For the text-containing cell, return its midpoint in (x, y) coordinate format. 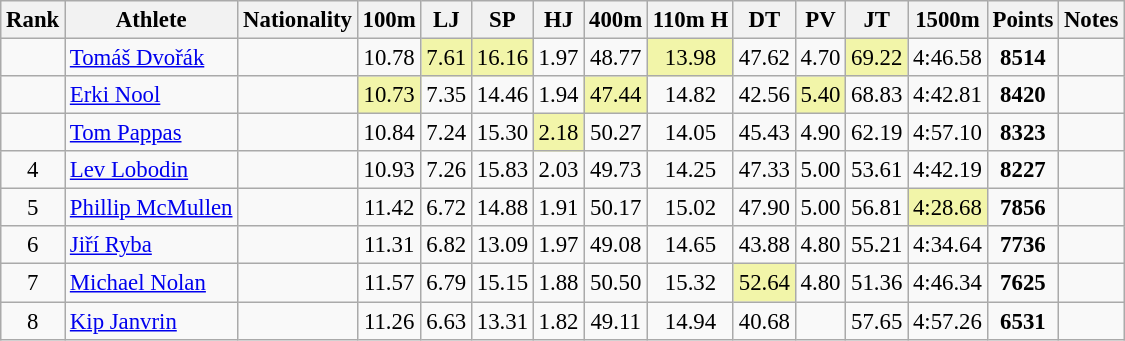
4.90 (820, 133)
DT (764, 20)
15.32 (691, 283)
LJ (446, 20)
45.43 (764, 133)
4:42.81 (948, 95)
15.02 (691, 208)
14.82 (691, 95)
11.31 (389, 245)
4:28.68 (948, 208)
4:42.19 (948, 170)
Jiří Ryba (152, 245)
Nationality (298, 20)
400m (616, 20)
8514 (1022, 58)
Points (1022, 20)
7.26 (446, 170)
11.57 (389, 283)
13.09 (502, 245)
2.03 (558, 170)
62.19 (877, 133)
10.93 (389, 170)
14.05 (691, 133)
47.44 (616, 95)
1.91 (558, 208)
Notes (1092, 20)
8420 (1022, 95)
47.90 (764, 208)
11.42 (389, 208)
Lev Lobodin (152, 170)
6.72 (446, 208)
Tom Pappas (152, 133)
6.79 (446, 283)
1500m (948, 20)
48.77 (616, 58)
14.94 (691, 321)
43.88 (764, 245)
4 (33, 170)
68.83 (877, 95)
15.15 (502, 283)
4:57.10 (948, 133)
Kip Janvrin (152, 321)
6.82 (446, 245)
7856 (1022, 208)
50.17 (616, 208)
4:46.58 (948, 58)
50.50 (616, 283)
7 (33, 283)
6.63 (446, 321)
10.78 (389, 58)
15.30 (502, 133)
15.83 (502, 170)
4.70 (820, 58)
4:46.34 (948, 283)
5.40 (820, 95)
13.31 (502, 321)
5 (33, 208)
JT (877, 20)
14.88 (502, 208)
SP (502, 20)
Erki Nool (152, 95)
HJ (558, 20)
Rank (33, 20)
4:34.64 (948, 245)
1.82 (558, 321)
49.11 (616, 321)
16.16 (502, 58)
56.81 (877, 208)
7736 (1022, 245)
14.25 (691, 170)
7.35 (446, 95)
47.62 (764, 58)
PV (820, 20)
2.18 (558, 133)
55.21 (877, 245)
14.65 (691, 245)
4:57.26 (948, 321)
Phillip McMullen (152, 208)
8323 (1022, 133)
6 (33, 245)
69.22 (877, 58)
Michael Nolan (152, 283)
14.46 (502, 95)
52.64 (764, 283)
8227 (1022, 170)
1.88 (558, 283)
53.61 (877, 170)
6531 (1022, 321)
57.65 (877, 321)
40.68 (764, 321)
47.33 (764, 170)
8 (33, 321)
42.56 (764, 95)
7.61 (446, 58)
49.73 (616, 170)
51.36 (877, 283)
7.24 (446, 133)
50.27 (616, 133)
11.26 (389, 321)
49.08 (616, 245)
Athlete (152, 20)
110m H (691, 20)
100m (389, 20)
Tomáš Dvořák (152, 58)
7625 (1022, 283)
1.94 (558, 95)
10.73 (389, 95)
10.84 (389, 133)
13.98 (691, 58)
